Search for the cell housing the specified text and yield its (x, y) center coordinate. 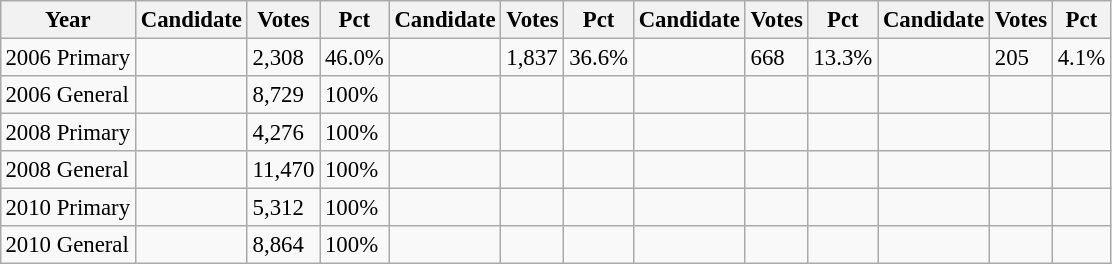
2,308 (283, 57)
8,864 (283, 245)
205 (1020, 57)
2008 General (68, 170)
2010 General (68, 245)
4.1% (1081, 57)
1,837 (532, 57)
Year (68, 20)
36.6% (598, 57)
5,312 (283, 208)
11,470 (283, 170)
668 (776, 57)
46.0% (354, 57)
13.3% (842, 57)
2006 General (68, 95)
2006 Primary (68, 57)
4,276 (283, 133)
8,729 (283, 95)
2008 Primary (68, 133)
2010 Primary (68, 208)
